Return (x, y) of the center of cell containing provided text 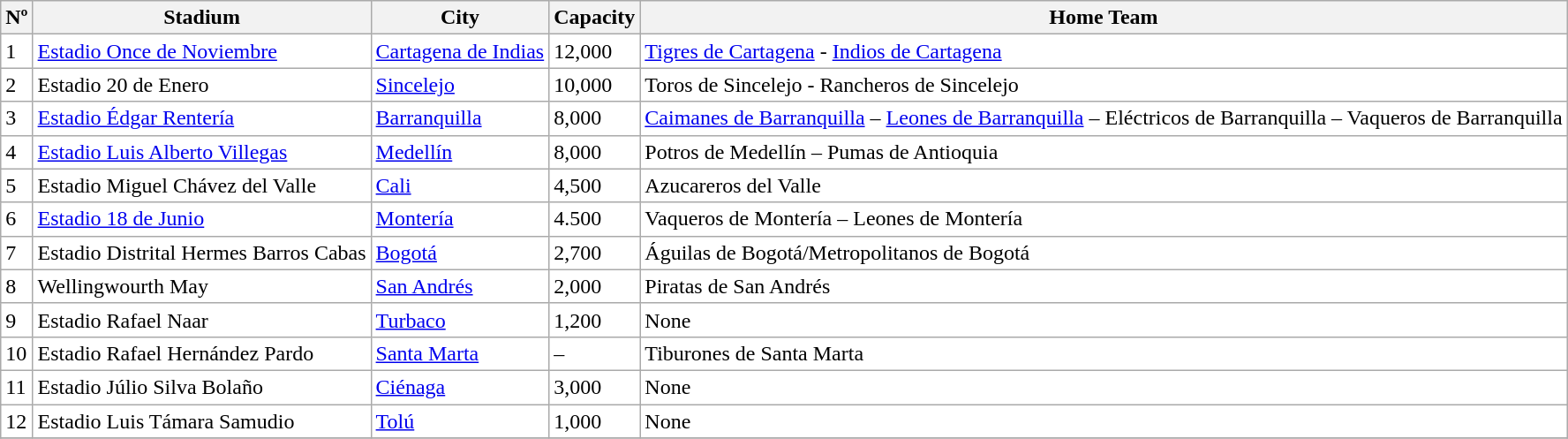
10,000 (595, 85)
2,700 (595, 253)
2 (17, 85)
11 (17, 387)
10 (17, 353)
Home Team (1104, 18)
Estadio Miguel Chávez del Valle (201, 185)
Sincelejo (460, 85)
Piratas de San Andrés (1104, 286)
4,500 (595, 185)
Vaqueros de Montería – Leones de Montería (1104, 219)
Toros de Sincelejo - Rancheros de Sincelejo (1104, 85)
Estadio Júlio Silva Bolaño (201, 387)
Tolú (460, 421)
Santa Marta (460, 353)
3 (17, 118)
Nº (17, 18)
Caimanes de Barranquilla – Leones de Barranquilla – Eléctricos de Barranquilla – Vaqueros de Barranquilla (1104, 118)
Estadio Rafael Naar (201, 320)
4 (17, 152)
12 (17, 421)
Cartagena de Indias (460, 51)
Azucareros del Valle (1104, 185)
3,000 (595, 387)
Águilas de Bogotá/Metropolitanos de Bogotá (1104, 253)
Tiburones de Santa Marta (1104, 353)
Medellín (460, 152)
Estadio 18 de Junio (201, 219)
Estadio Luis Támara Samudio (201, 421)
9 (17, 320)
Barranquilla (460, 118)
Turbaco (460, 320)
Potros de Medellín – Pumas de Antioquia (1104, 152)
1,200 (595, 320)
Estadio Luis Alberto Villegas (201, 152)
– (595, 353)
Estadio Distrital Hermes Barros Cabas (201, 253)
San Andrés (460, 286)
Montería (460, 219)
Wellingwourth May (201, 286)
Ciénaga (460, 387)
Cali (460, 185)
12,000 (595, 51)
City (460, 18)
1 (17, 51)
Capacity (595, 18)
Bogotá (460, 253)
6 (17, 219)
1,000 (595, 421)
Estadio Édgar Rentería (201, 118)
Estadio Once de Noviembre (201, 51)
Tigres de Cartagena - Indios de Cartagena (1104, 51)
Estadio 20 de Enero (201, 85)
7 (17, 253)
Stadium (201, 18)
8 (17, 286)
Estadio Rafael Hernández Pardo (201, 353)
5 (17, 185)
4.500 (595, 219)
2,000 (595, 286)
